Determine the [x, y] coordinate at the center of the cell enclosing the given text.  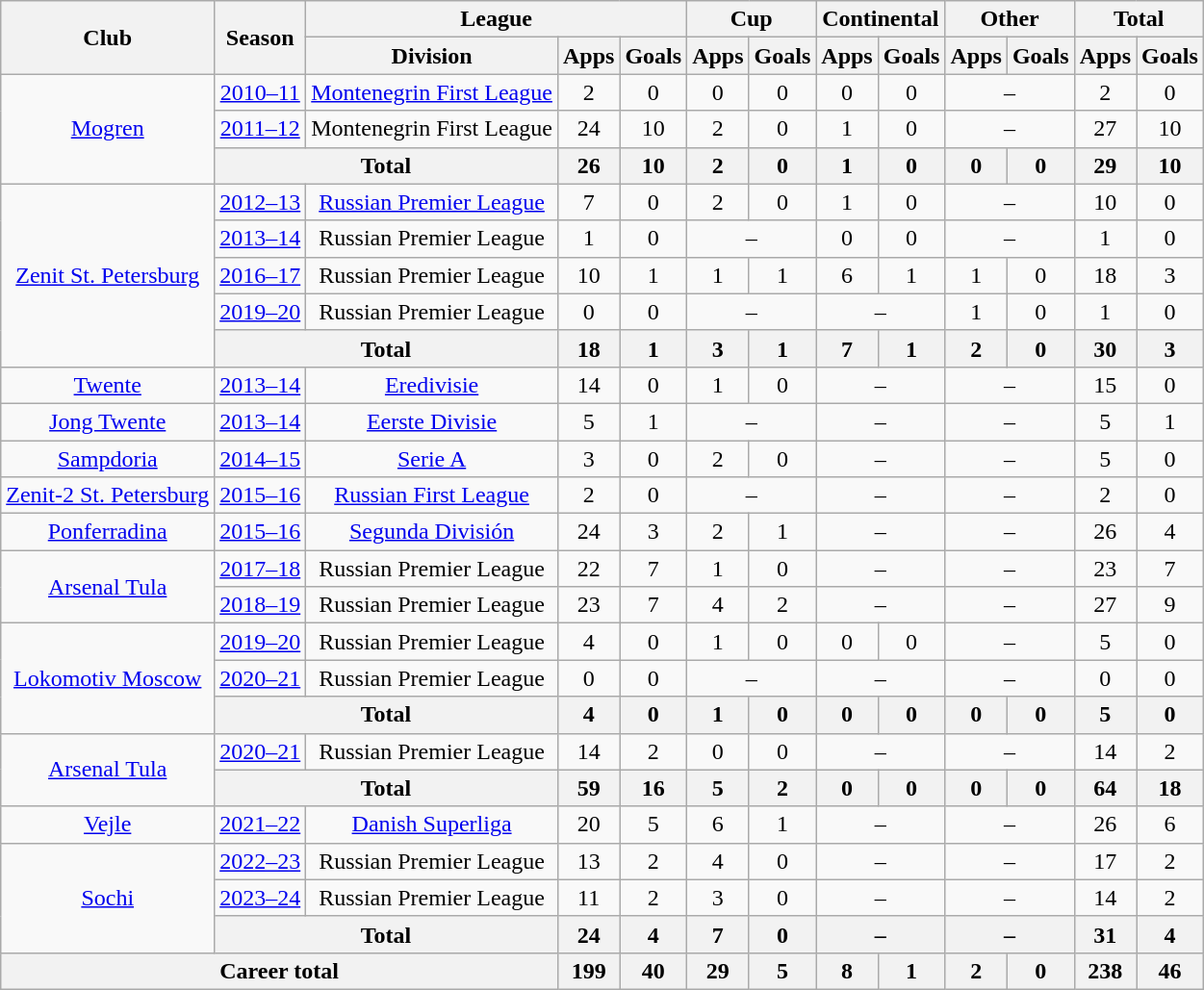
Ponferradina [108, 532]
2018–19 [260, 605]
Eerste Divisie [432, 421]
13 [588, 861]
238 [1105, 971]
16 [653, 788]
2022–23 [260, 861]
2014–15 [260, 459]
31 [1105, 934]
Mogren [108, 129]
59 [588, 788]
22 [588, 569]
Division [432, 56]
2021–22 [260, 825]
2010–11 [260, 92]
9 [1170, 605]
Eredivisie [432, 385]
Career total [279, 971]
League [497, 19]
Russian First League [432, 495]
46 [1170, 971]
20 [588, 825]
199 [588, 971]
Jong Twente [108, 421]
15 [1105, 385]
Continental [881, 19]
11 [588, 898]
64 [1105, 788]
Sampdoria [108, 459]
Vejle [108, 825]
Zenit-2 St. Petersburg [108, 495]
2017–18 [260, 569]
2011–12 [260, 129]
Club [108, 38]
Season [260, 38]
Other [1010, 19]
Zenit St. Petersburg [108, 275]
17 [1105, 861]
2016–17 [260, 275]
2023–24 [260, 898]
Sochi [108, 898]
Segunda División [432, 532]
Twente [108, 385]
8 [847, 971]
40 [653, 971]
2012–13 [260, 202]
Cup [752, 19]
Danish Superliga [432, 825]
Lokomotiv Moscow [108, 678]
Serie A [432, 459]
30 [1105, 348]
